Determine the (X, Y) coordinate at the center of the cell enclosing the given text.  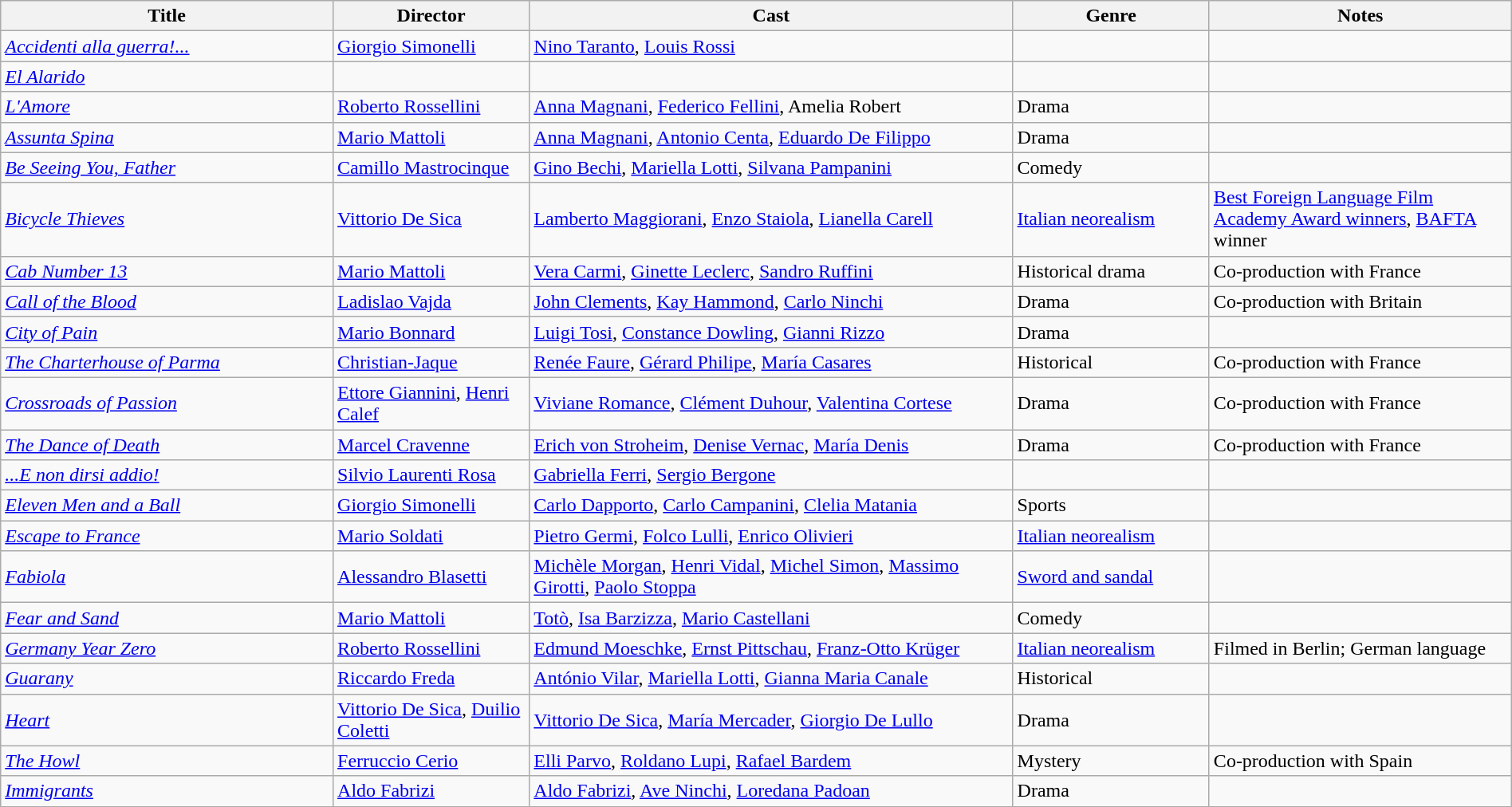
Aldo Fabrizi (431, 791)
Historical drama (1111, 271)
Heart (167, 719)
Nino Taranto, Louis Rossi (771, 46)
Ferruccio Cerio (431, 761)
Totò, Isa Barzizza, Mario Castellani (771, 618)
Pietro Germi, Folco Lulli, Enrico Olivieri (771, 536)
Vittorio De Sica, María Mercader, Giorgio De Lullo (771, 719)
Sports (1111, 506)
Mystery (1111, 761)
Cast (771, 16)
Genre (1111, 16)
Carlo Dapporto, Carlo Campanini, Clelia Matania (771, 506)
Vera Carmi, Ginette Leclerc, Sandro Ruffini (771, 271)
Co-production with Britain (1360, 301)
L'Amore (167, 107)
Aldo Fabrizi, Ave Ninchi, Loredana Padoan (771, 791)
Eleven Men and a Ball (167, 506)
Crossroads of Passion (167, 403)
Guarany (167, 679)
Anna Magnani, Federico Fellini, Amelia Robert (771, 107)
Fear and Sand (167, 618)
Filmed in Berlin; German language (1360, 648)
Co-production with Spain (1360, 761)
Michèle Morgan, Henri Vidal, Michel Simon, Massimo Girotti, Paolo Stoppa (771, 577)
Best Foreign Language Film Academy Award winners, BAFTA winner (1360, 219)
Be Seeing You, Father (167, 167)
The Charterhouse of Parma (167, 362)
Christian-Jaque (431, 362)
Riccardo Freda (431, 679)
Silvio Laurenti Rosa (431, 475)
Immigrants (167, 791)
Cab Number 13 (167, 271)
Title (167, 16)
Assunta Spina (167, 137)
Call of the Blood (167, 301)
Gino Bechi, Mariella Lotti, Silvana Pampanini (771, 167)
...E non dirsi addio! (167, 475)
Lamberto Maggiorani, Enzo Staiola, Lianella Carell (771, 219)
Bicycle Thieves (167, 219)
Viviane Romance, Clément Duhour, Valentina Cortese (771, 403)
Ettore Giannini, Henri Calef (431, 403)
Director (431, 16)
Camillo Mastrocinque (431, 167)
City of Pain (167, 332)
Gabriella Ferri, Sergio Bergone (771, 475)
Elli Parvo, Roldano Lupi, Rafael Bardem (771, 761)
Fabiola (167, 577)
The Dance of Death (167, 444)
Germany Year Zero (167, 648)
Accidenti alla guerra!... (167, 46)
Renée Faure, Gérard Philipe, María Casares (771, 362)
Vittorio De Sica (431, 219)
John Clements, Kay Hammond, Carlo Ninchi (771, 301)
The Howl (167, 761)
Luigi Tosi, Constance Dowling, Gianni Rizzo (771, 332)
Anna Magnani, Antonio Centa, Eduardo De Filippo (771, 137)
Alessandro Blasetti (431, 577)
Vittorio De Sica, Duilio Coletti (431, 719)
António Vilar, Mariella Lotti, Gianna Maria Canale (771, 679)
Mario Bonnard (431, 332)
Notes (1360, 16)
Escape to France (167, 536)
Mario Soldati (431, 536)
Ladislao Vajda (431, 301)
Erich von Stroheim, Denise Vernac, María Denis (771, 444)
Sword and sandal (1111, 577)
El Alarido (167, 77)
Edmund Moeschke, Ernst Pittschau, Franz-Otto Krüger (771, 648)
Marcel Cravenne (431, 444)
